Search for the cell housing the specified text and yield its (X, Y) center coordinate. 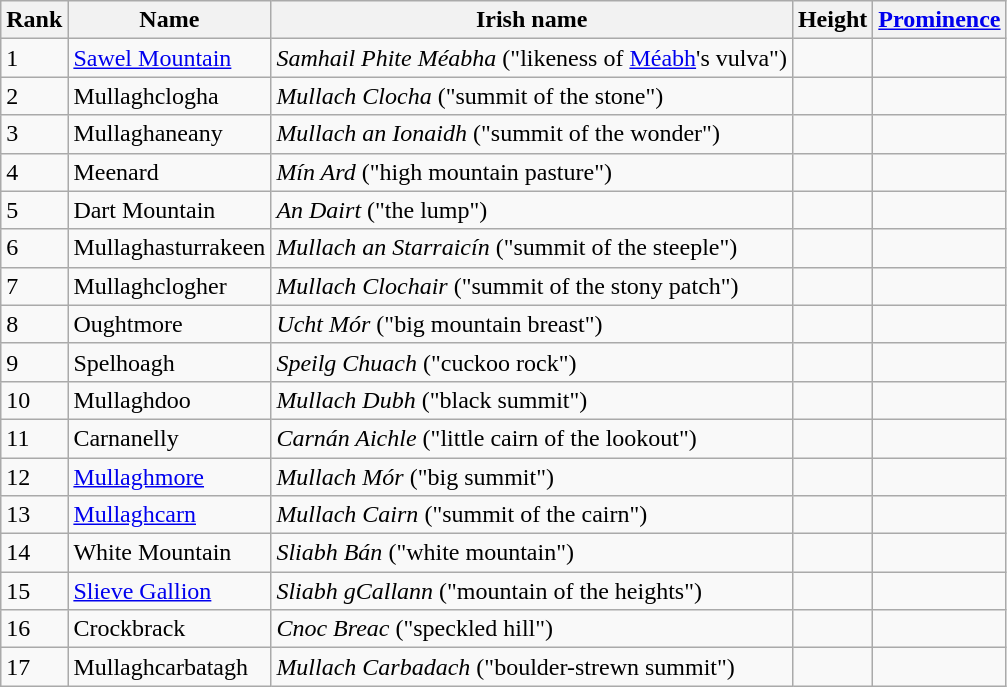
7 (34, 286)
Mullaghaneany (170, 134)
Crockbrack (170, 629)
13 (34, 515)
14 (34, 553)
Mín Ard ("high mountain pasture") (532, 172)
An Dairt ("the lump") (532, 210)
9 (34, 362)
12 (34, 477)
Name (170, 20)
Mullach Clochair ("summit of the stony patch") (532, 286)
Mullach an Ionaidh ("summit of the wonder") (532, 134)
Mullaghasturrakeen (170, 248)
Mullaghmore (170, 477)
White Mountain (170, 553)
1 (34, 58)
Prominence (940, 20)
Mullaghclogha (170, 96)
10 (34, 400)
Sawel Mountain (170, 58)
Mullach Cairn ("summit of the cairn") (532, 515)
11 (34, 438)
Ucht Mór ("big mountain breast") (532, 324)
Irish name (532, 20)
Mullaghdoo (170, 400)
Mullaghclogher (170, 286)
Mullach Mór ("big summit") (532, 477)
Mullaghcarbatagh (170, 667)
Carnanelly (170, 438)
Meenard (170, 172)
Cnoc Breac ("speckled hill") (532, 629)
Samhail Phite Méabha ("likeness of Méabh's vulva") (532, 58)
Mullach Clocha ("summit of the stone") (532, 96)
3 (34, 134)
17 (34, 667)
2 (34, 96)
8 (34, 324)
Mullach Dubh ("black summit") (532, 400)
4 (34, 172)
Mullaghcarn (170, 515)
Height (832, 20)
Sliabh Bán ("white mountain") (532, 553)
Spelhoagh (170, 362)
Dart Mountain (170, 210)
Slieve Gallion (170, 591)
Speilg Chuach ("cuckoo rock") (532, 362)
16 (34, 629)
Carnán Aichle ("little cairn of the lookout") (532, 438)
Rank (34, 20)
5 (34, 210)
Mullach Carbadach ("boulder-strewn summit") (532, 667)
6 (34, 248)
Oughtmore (170, 324)
Sliabh gCallann ("mountain of the heights") (532, 591)
Mullach an Starraicín ("summit of the steeple") (532, 248)
15 (34, 591)
